Extract the (x, y) coordinate from the center of the cell holding the provided text.  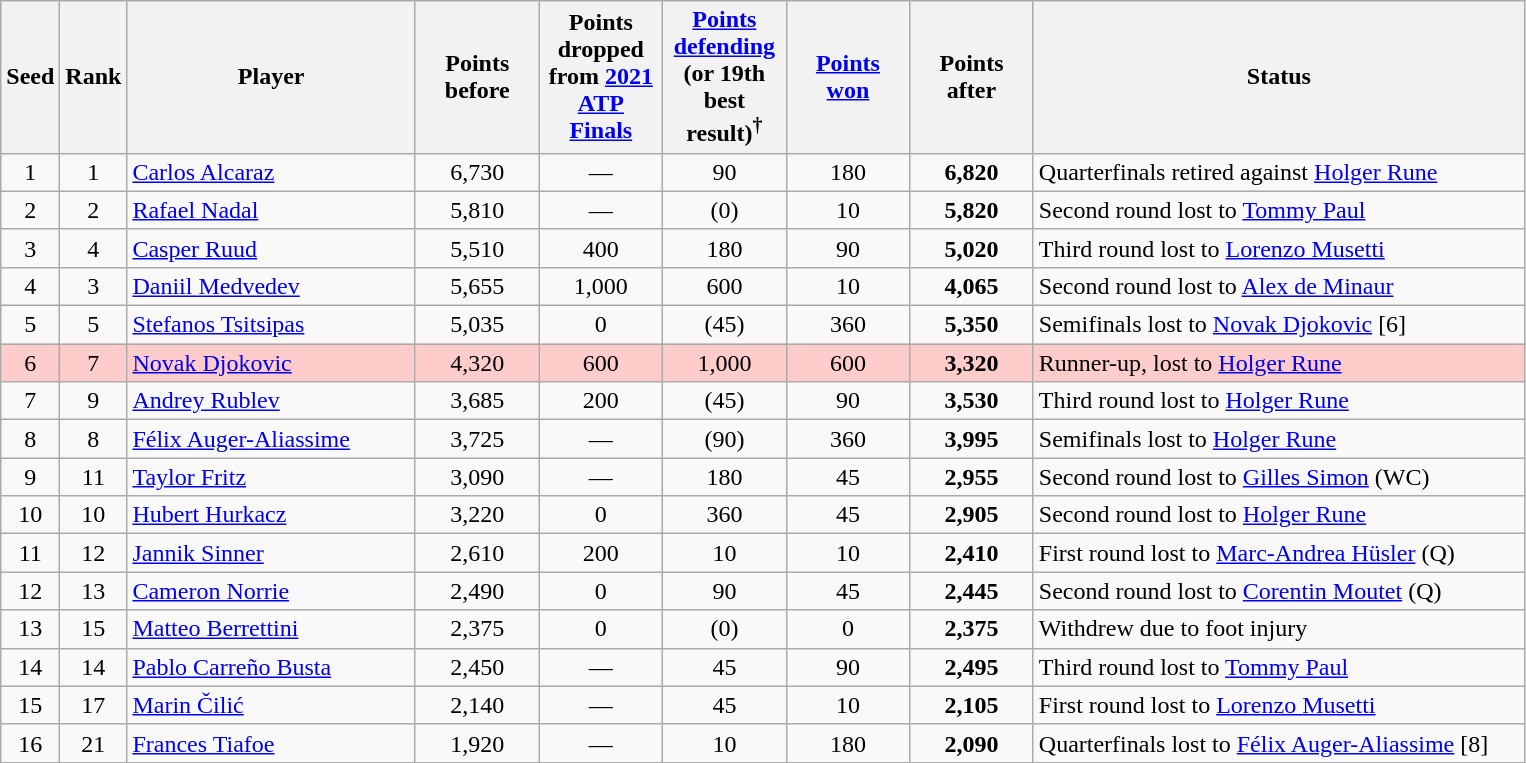
21 (94, 743)
(90) (725, 439)
2,450 (477, 667)
3,685 (477, 401)
2,495 (972, 667)
Semifinals lost to Holger Rune (1278, 439)
2,610 (477, 553)
Quarterfinals retired against Holger Rune (1278, 172)
2,090 (972, 743)
6 (30, 363)
17 (94, 705)
5,035 (477, 325)
Pablo Carreño Busta (272, 667)
Taylor Fritz (272, 477)
Quarterfinals lost to Félix Auger-Aliassime [8] (1278, 743)
Points won (848, 78)
3,220 (477, 515)
2,105 (972, 705)
Casper Ruud (272, 248)
Points after (972, 78)
5,350 (972, 325)
Daniil Medvedev (272, 286)
Matteo Berrettini (272, 629)
3,090 (477, 477)
Runner-up, lost to Holger Rune (1278, 363)
Points defending (or 19th best result)† (725, 78)
2,445 (972, 591)
First round lost to Lorenzo Musetti (1278, 705)
Status (1278, 78)
Withdrew due to foot injury (1278, 629)
3,725 (477, 439)
4,065 (972, 286)
Félix Auger-Aliassime (272, 439)
2,140 (477, 705)
2,905 (972, 515)
400 (601, 248)
Andrey Rublev (272, 401)
Seed (30, 78)
Third round lost to Holger Rune (1278, 401)
5,820 (972, 210)
Points before (477, 78)
Second round lost to Tommy Paul (1278, 210)
Player (272, 78)
Semifinals lost to Novak Djokovic [6] (1278, 325)
Carlos Alcaraz (272, 172)
First round lost to Marc-Andrea Hüsler (Q) (1278, 553)
Second round lost to Corentin Moutet (Q) (1278, 591)
Frances Tiafoe (272, 743)
6,820 (972, 172)
2,955 (972, 477)
Third round lost to Tommy Paul (1278, 667)
3,320 (972, 363)
Cameron Norrie (272, 591)
Jannik Sinner (272, 553)
Rank (94, 78)
2,490 (477, 591)
1,920 (477, 743)
Points dropped from 2021 ATP Finals (601, 78)
16 (30, 743)
Novak Djokovic (272, 363)
5,655 (477, 286)
Hubert Hurkacz (272, 515)
Stefanos Tsitsipas (272, 325)
5,510 (477, 248)
5,020 (972, 248)
Marin Čilić (272, 705)
3,530 (972, 401)
Third round lost to Lorenzo Musetti (1278, 248)
2,410 (972, 553)
5,810 (477, 210)
Second round lost to Gilles Simon (WC) (1278, 477)
Second round lost to Holger Rune (1278, 515)
4,320 (477, 363)
Second round lost to Alex de Minaur (1278, 286)
Rafael Nadal (272, 210)
3,995 (972, 439)
6,730 (477, 172)
